From the cell containing the given text, extract its center point as (X, Y) coordinate. 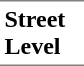
Street Level (42, 33)
